Return (X, Y) of the center of cell containing provided text 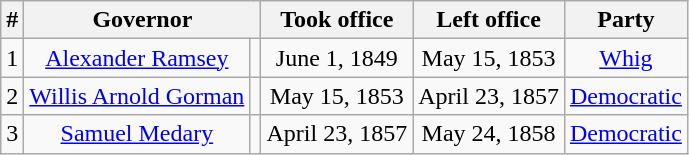
May 24, 1858 (489, 134)
Samuel Medary (137, 134)
Left office (489, 20)
# (12, 20)
3 (12, 134)
June 1, 1849 (337, 58)
Governor (142, 20)
Took office (337, 20)
Willis Arnold Gorman (137, 96)
Alexander Ramsey (137, 58)
1 (12, 58)
Whig (626, 58)
Party (626, 20)
2 (12, 96)
